For the text-containing cell, return its midpoint in (X, Y) coordinate format. 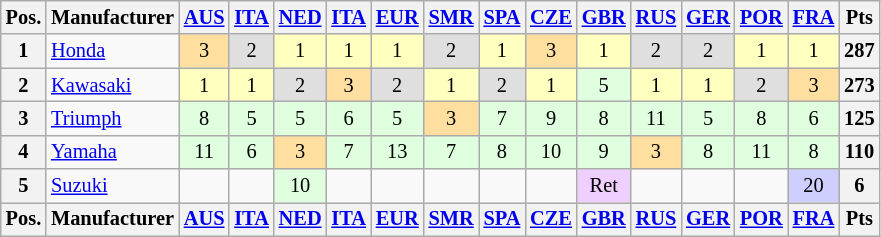
273 (859, 85)
125 (859, 118)
4 (24, 152)
20 (814, 186)
Honda (112, 51)
Suzuki (112, 186)
Triumph (112, 118)
13 (398, 152)
Ret (604, 186)
110 (859, 152)
Yamaha (112, 152)
287 (859, 51)
Kawasaki (112, 85)
